Return [x, y] of the center of cell containing provided text 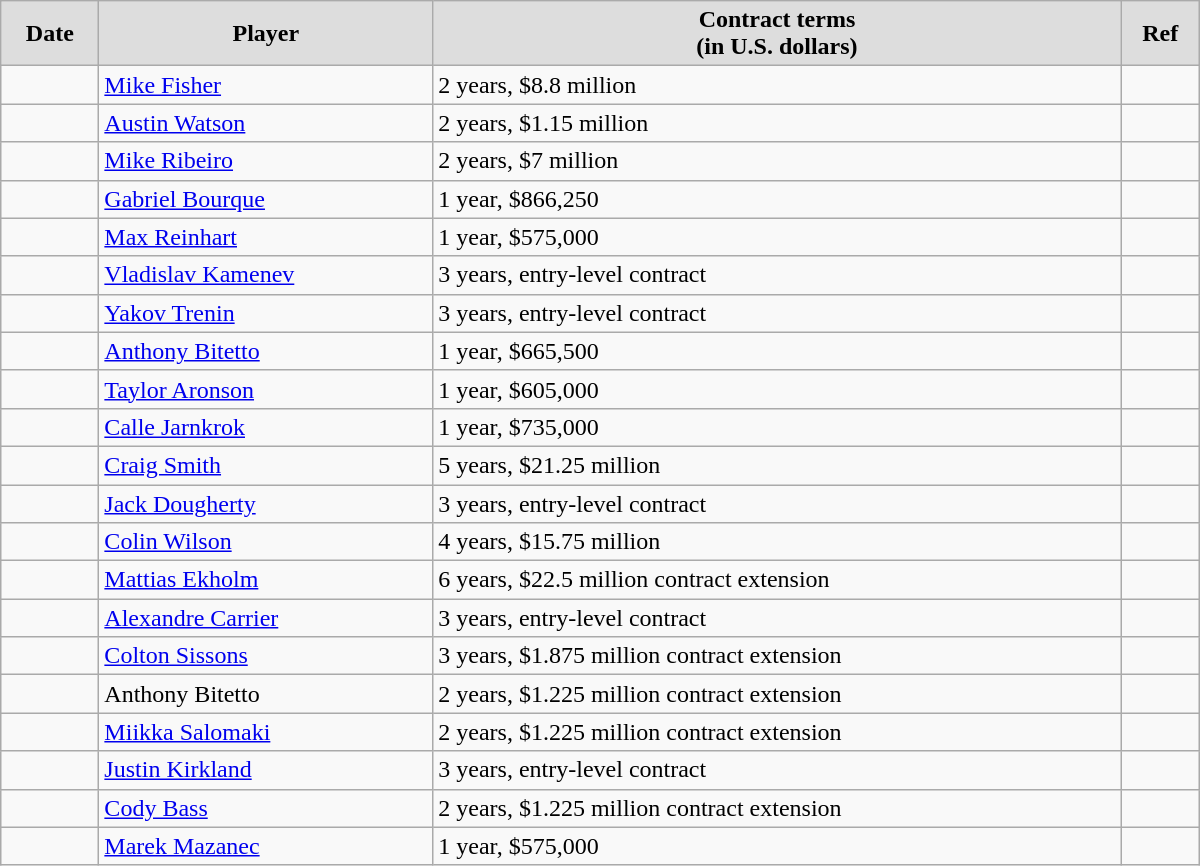
Yakov Trenin [266, 313]
2 years, $1.15 million [777, 123]
5 years, $21.25 million [777, 465]
Cody Bass [266, 808]
Vladislav Kamenev [266, 275]
Mattias Ekholm [266, 580]
Colton Sissons [266, 656]
2 years, $8.8 million [777, 85]
Ref [1160, 34]
Max Reinhart [266, 237]
Craig Smith [266, 465]
Jack Dougherty [266, 503]
6 years, $22.5 million contract extension [777, 580]
Taylor Aronson [266, 389]
Mike Ribeiro [266, 161]
4 years, $15.75 million [777, 542]
Justin Kirkland [266, 770]
1 year, $866,250 [777, 199]
2 years, $7 million [777, 161]
1 year, $665,500 [777, 351]
Gabriel Bourque [266, 199]
Austin Watson [266, 123]
Miikka Salomaki [266, 732]
3 years, $1.875 million contract extension [777, 656]
Colin Wilson [266, 542]
Marek Mazanec [266, 846]
Calle Jarnkrok [266, 427]
Date [50, 34]
Contract terms(in U.S. dollars) [777, 34]
Alexandre Carrier [266, 618]
Player [266, 34]
1 year, $735,000 [777, 427]
1 year, $605,000 [777, 389]
Mike Fisher [266, 85]
